Search for the cell housing the specified text and yield its [X, Y] center coordinate. 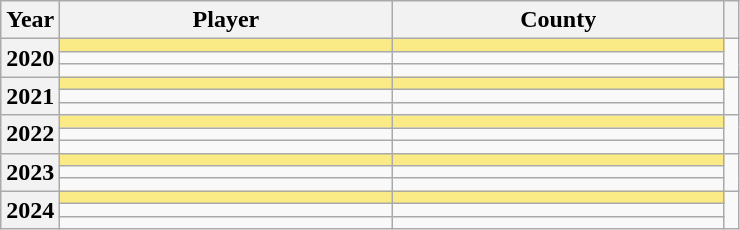
County [558, 20]
2021 [30, 96]
Player [226, 20]
2020 [30, 58]
Year [30, 20]
2024 [30, 210]
2022 [30, 134]
2023 [30, 172]
